Detect which cell encompasses the target text, then output its [x, y] center coordinate. 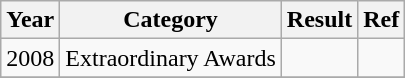
Year [30, 20]
2008 [30, 58]
Ref [382, 20]
Result [319, 20]
Extraordinary Awards [170, 58]
Category [170, 20]
